Return [X, Y] of the center of cell containing provided text 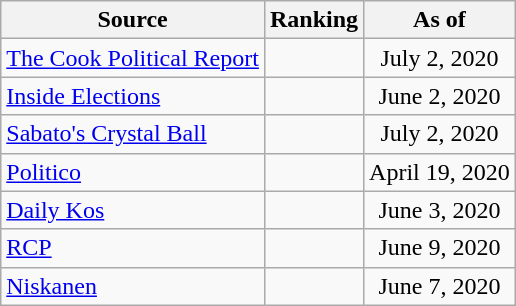
June 9, 2020 [440, 248]
Source [133, 20]
The Cook Political Report [133, 58]
Politico [133, 172]
Inside Elections [133, 96]
RCP [133, 248]
Niskanen [133, 286]
Ranking [314, 20]
Daily Kos [133, 210]
June 7, 2020 [440, 286]
June 2, 2020 [440, 96]
Sabato's Crystal Ball [133, 134]
June 3, 2020 [440, 210]
As of [440, 20]
April 19, 2020 [440, 172]
